From the cell containing the given text, extract its center point as [x, y] coordinate. 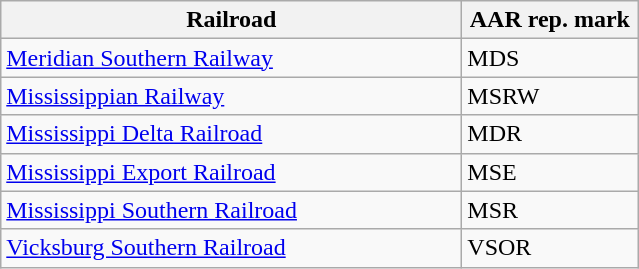
VSOR [550, 248]
Mississippian Railway [232, 96]
Meridian Southern Railway [232, 58]
Mississippi Southern Railroad [232, 210]
MSR [550, 210]
AAR rep. mark [550, 20]
MDR [550, 134]
Vicksburg Southern Railroad [232, 248]
Mississippi Delta Railroad [232, 134]
MSRW [550, 96]
Railroad [232, 20]
Mississippi Export Railroad [232, 172]
MSE [550, 172]
MDS [550, 58]
